Scan for the cell matching the given text and deliver its [X, Y] coordinate at center. 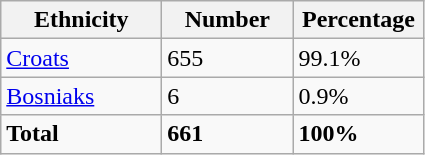
99.1% [358, 58]
Bosniaks [82, 96]
Total [82, 134]
655 [228, 58]
Number [228, 20]
0.9% [358, 96]
Croats [82, 58]
Percentage [358, 20]
661 [228, 134]
6 [228, 96]
Ethnicity [82, 20]
100% [358, 134]
